Locate the cell with the specified text and output its [X, Y] center coordinate. 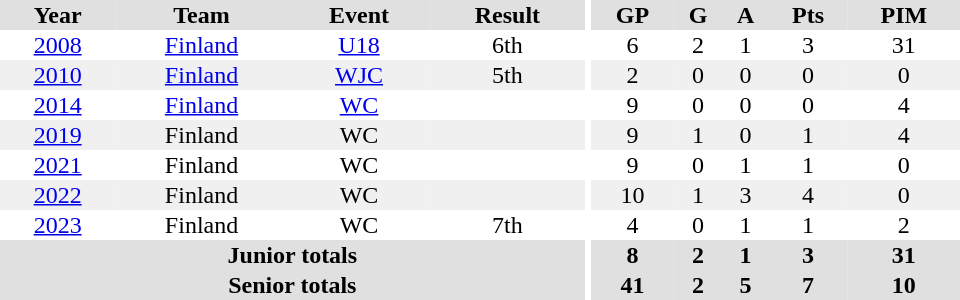
WJC [359, 75]
GP [632, 15]
6th [507, 45]
Event [359, 15]
Senior totals [292, 285]
5th [507, 75]
Junior totals [292, 255]
7 [808, 285]
2019 [58, 135]
5 [746, 285]
2008 [58, 45]
G [698, 15]
A [746, 15]
2021 [58, 165]
7th [507, 225]
8 [632, 255]
Pts [808, 15]
2022 [58, 195]
Result [507, 15]
Year [58, 15]
41 [632, 285]
2014 [58, 105]
6 [632, 45]
U18 [359, 45]
PIM [904, 15]
Team [202, 15]
2023 [58, 225]
2010 [58, 75]
